Capture the cell that displays the provided text and extract its (x, y) central coordinate. 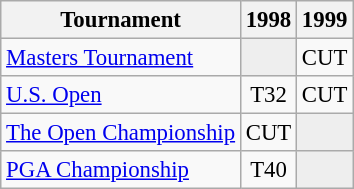
Tournament (121, 20)
U.S. Open (121, 95)
T32 (268, 95)
T40 (268, 170)
The Open Championship (121, 133)
PGA Championship (121, 170)
1999 (325, 20)
Masters Tournament (121, 58)
1998 (268, 20)
